Return the (X, Y) coordinate for the center point of the cell that contains the specified text.  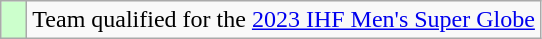
Team qualified for the 2023 IHF Men's Super Globe (284, 20)
